Identify which cell holds the provided text, then report its [x, y] central coordinate. 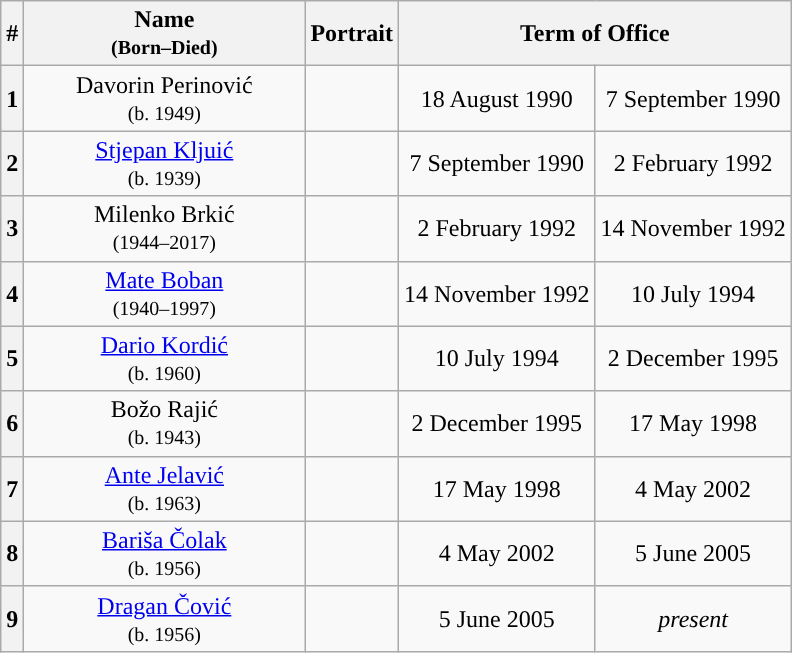
8 [12, 554]
Name(Born–Died) [164, 34]
18 August 1990 [497, 98]
Dario Kordić(b. 1960) [164, 358]
2 [12, 164]
Milenko Brkić(1944–2017) [164, 228]
Term of Office [596, 34]
5 [12, 358]
Božo Rajić(b. 1943) [164, 424]
# [12, 34]
1 [12, 98]
Bariša Čolak(b. 1956) [164, 554]
4 [12, 294]
6 [12, 424]
9 [12, 618]
Dragan Čović(b. 1956) [164, 618]
Mate Boban(1940–1997) [164, 294]
7 [12, 488]
Portrait [352, 34]
Davorin Perinović(b. 1949) [164, 98]
Stjepan Kljuić(b. 1939) [164, 164]
Ante Jelavić(b. 1963) [164, 488]
present [693, 618]
3 [12, 228]
